Detect which cell encompasses the target text, then output its [X, Y] center coordinate. 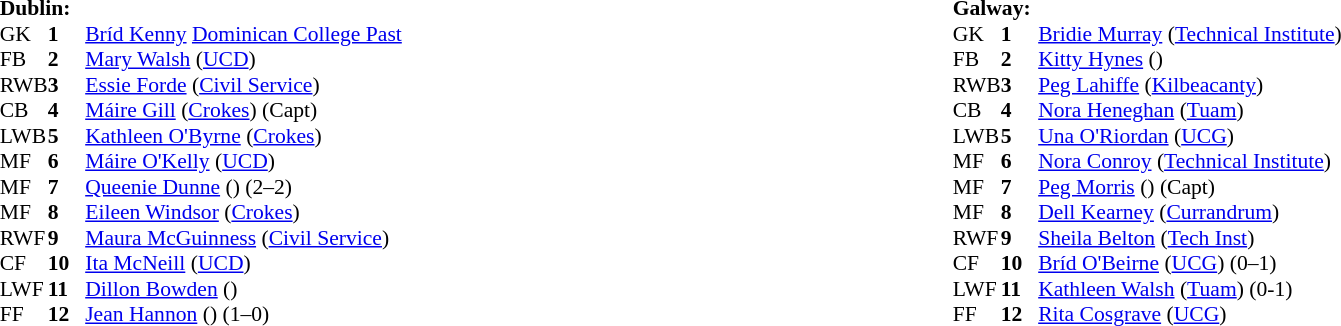
Maura McGuinness (Civil Service) [244, 238]
Ita McNeill (UCD) [244, 263]
Máire O'Kelly (UCD) [244, 161]
Mary Walsh (UCD) [244, 59]
Essie Forde (Civil Service) [244, 85]
Dillon Bowden () [244, 289]
Bríd Kenny Dominican College Past [244, 34]
Máire Gill (Crokes) (Capt) [244, 111]
Queenie Dunne () (2–2) [244, 187]
Eileen Windsor (Crokes) [244, 213]
Kathleen O'Byrne (Crokes) [244, 136]
